Find where the given text appears and provide that cell's center as (X, Y) coordinate. 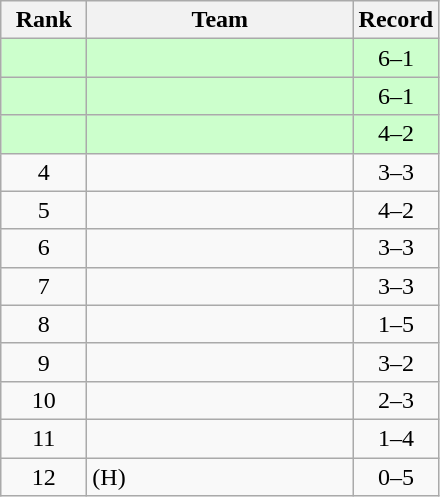
Record (396, 20)
9 (44, 362)
3–2 (396, 362)
7 (44, 286)
6 (44, 248)
(H) (220, 477)
1–5 (396, 324)
4 (44, 172)
11 (44, 438)
10 (44, 400)
12 (44, 477)
0–5 (396, 477)
8 (44, 324)
Rank (44, 20)
1–4 (396, 438)
5 (44, 210)
Team (220, 20)
2–3 (396, 400)
